Capture the cell that displays the provided text and extract its [x, y] central coordinate. 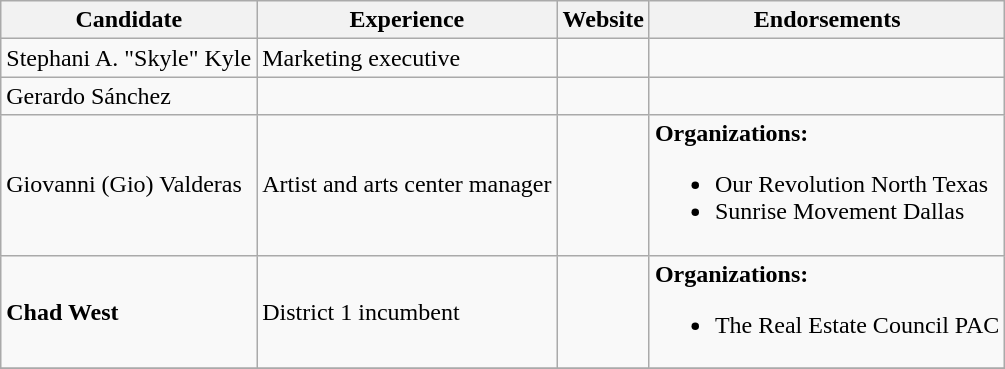
Artist and arts center manager [407, 185]
District 1 incumbent [407, 312]
Experience [407, 20]
Candidate [129, 20]
Organizations:Our Revolution North TexasSunrise Movement Dallas [826, 185]
Endorsements [826, 20]
Giovanni (Gio) Valderas [129, 185]
Marketing executive [407, 58]
Gerardo Sánchez [129, 96]
Organizations:The Real Estate Council PAC [826, 312]
Website [603, 20]
Stephani A. "Skyle" Kyle [129, 58]
Chad West [129, 312]
